Identify which cell holds the provided text, then report its (x, y) central coordinate. 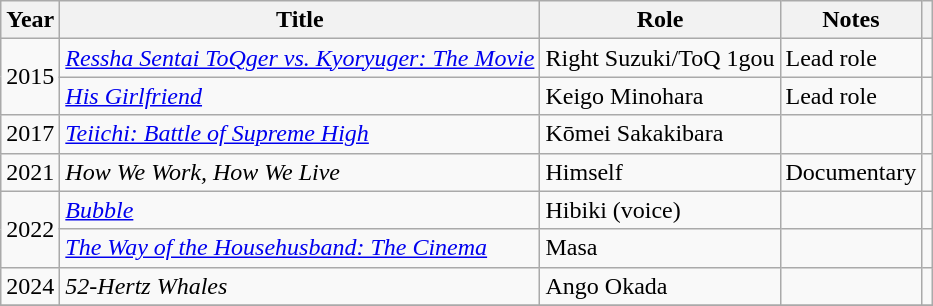
Himself (660, 172)
Masa (660, 248)
Hibiki (voice) (660, 210)
The Way of the Househusband: The Cinema (300, 248)
Teiichi: Battle of Supreme High (300, 134)
2015 (30, 77)
2022 (30, 229)
52-Hertz Whales (300, 286)
Role (660, 20)
Documentary (851, 172)
His Girlfriend (300, 96)
Kōmei Sakakibara (660, 134)
Ressha Sentai ToQger vs. Kyoryuger: The Movie (300, 58)
2024 (30, 286)
Ango Okada (660, 286)
Notes (851, 20)
How We Work, How We Live (300, 172)
Bubble (300, 210)
Right Suzuki/ToQ 1gou (660, 58)
Keigo Minohara (660, 96)
Title (300, 20)
2017 (30, 134)
2021 (30, 172)
Year (30, 20)
